From the cell containing the given text, extract its center point as (X, Y) coordinate. 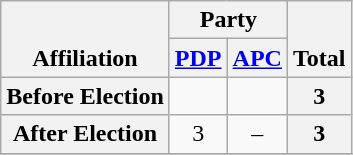
Party (228, 20)
PDP (198, 58)
After Election (86, 134)
Affiliation (86, 39)
Before Election (86, 96)
– (257, 134)
Total (319, 39)
APC (257, 58)
